Locate the cell with the specified text and output its [X, Y] center coordinate. 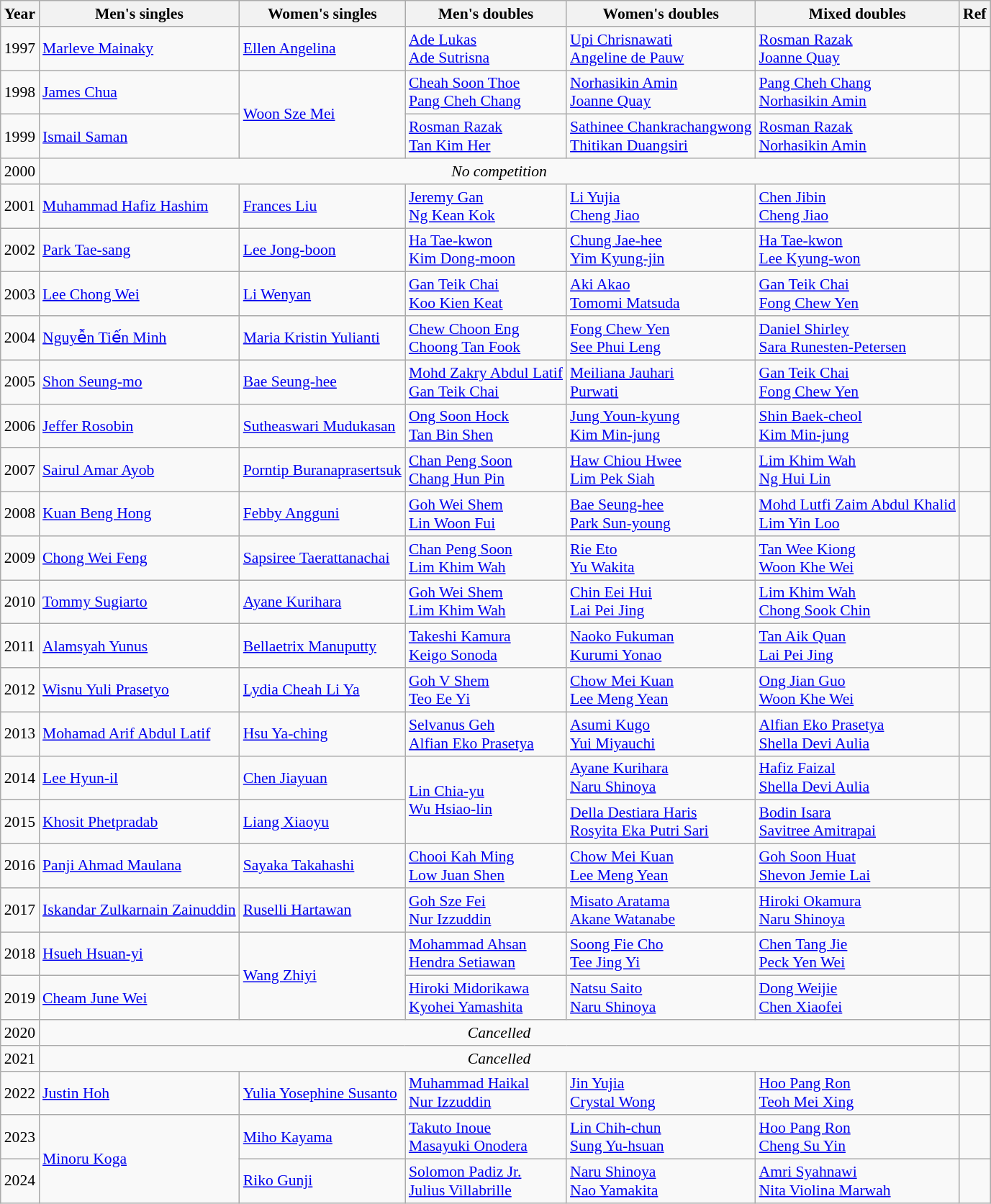
Asumi Kugo Yui Miyauchi [661, 734]
Ref [974, 14]
Naru Shinoya Nao Yamakita [661, 1182]
Goh V Shem Teo Ee Yi [486, 689]
Fong Chew Yen See Phui Leng [661, 338]
Lydia Cheah Li Ya [322, 689]
Selvanus Geh Alfian Eko Prasetya [486, 734]
Woon Sze Mei [322, 114]
1999 [20, 137]
Alfian Eko Prasetya Shella Devi Aulia [858, 734]
Chung Jae-hee Yim Kyung-jin [661, 250]
2007 [20, 471]
2011 [20, 646]
Chan Peng Soon Lim Khim Wah [486, 558]
Ong Soon Hock Tan Bin Shen [486, 426]
2003 [20, 294]
Women's doubles [661, 14]
Riko Gunji [322, 1182]
1998 [20, 92]
Women's singles [322, 14]
Alamsyah Yunus [140, 646]
Ismail Saman [140, 137]
Cheah Soon Thoe Pang Cheh Chang [486, 92]
Jeremy Gan Ng Kean Kok [486, 206]
Rosman Razak Norhasikin Amin [858, 137]
Ayane Kurihara [322, 602]
Park Tae-sang [140, 250]
Haw Chiou Hwee Lim Pek Siah [661, 471]
Solomon Padiz Jr. Julius Villabrille [486, 1182]
Khosit Phetpradab [140, 822]
Muhammad Haikal Nur Izzuddin [486, 1092]
Bae Seung-hee [322, 381]
2022 [20, 1092]
Jung Youn-kyung Kim Min-jung [661, 426]
Goh Wei Shem Lin Woon Fui [486, 514]
Dong Weijie Chen Xiaofei [858, 997]
Chan Peng Soon Chang Hun Pin [486, 471]
Bellaetrix Manuputty [322, 646]
2012 [20, 689]
Mixed doubles [858, 14]
Goh Wei Shem Lim Khim Wah [486, 602]
2005 [20, 381]
2009 [20, 558]
Daniel Shirley Sara Runesten-Petersen [858, 338]
Lee Chong Wei [140, 294]
Sathinee Chankrachangwong Thitikan Duangsiri [661, 137]
2020 [20, 1033]
2010 [20, 602]
Cheam June Wei [140, 997]
Li Yujia Cheng Jiao [661, 206]
2016 [20, 866]
Ruselli Hartawan [322, 910]
2015 [20, 822]
2014 [20, 777]
Hsueh Hsuan-yi [140, 954]
Iskandar Zulkarnain Zainuddin [140, 910]
Mohd Zakry Abdul Latif Gan Teik Chai [486, 381]
Lim Khim Wah Ng Hui Lin [858, 471]
Liang Xiaoyu [322, 822]
Ha Tae-kwon Kim Dong-moon [486, 250]
2001 [20, 206]
Jeffer Rosobin [140, 426]
Tan Aik Quan Lai Pei Jing [858, 646]
2002 [20, 250]
Misato Aratama Akane Watanabe [661, 910]
Nguyễn Tiến Minh [140, 338]
Ayane Kurihara Naru Shinoya [661, 777]
Frances Liu [322, 206]
2024 [20, 1182]
Naoko Fukuman Kurumi Yonao [661, 646]
Hoo Pang Ron Cheng Su Yin [858, 1137]
Chooi Kah Ming Low Juan Shen [486, 866]
Men's doubles [486, 14]
Sayaka Takahashi [322, 866]
Lee Hyun-il [140, 777]
Justin Hoh [140, 1092]
Della Destiara Haris Rosyita Eka Putri Sari [661, 822]
Lee Jong-boon [322, 250]
Natsu Saito Naru Shinoya [661, 997]
Chin Eei Hui Lai Pei Jing [661, 602]
2021 [20, 1059]
Kuan Beng Hong [140, 514]
Sairul Amar Ayob [140, 471]
Minoru Koga [140, 1159]
Hafiz Faizal Shella Devi Aulia [858, 777]
Hiroki Okamura Naru Shinoya [858, 910]
Chen Jiayuan [322, 777]
2006 [20, 426]
Soong Fie Cho Tee Jing Yi [661, 954]
Sapsiree Taerattanachai [322, 558]
Lim Khim Wah Chong Sook Chin [858, 602]
Chen Tang Jie Peck Yen Wei [858, 954]
Yulia Yosephine Susanto [322, 1092]
Goh Soon Huat Shevon Jemie Lai [858, 866]
Chong Wei Feng [140, 558]
2013 [20, 734]
No competition [499, 171]
Aki Akao Tomomi Matsuda [661, 294]
Mohamad Arif Abdul Latif [140, 734]
James Chua [140, 92]
Li Wenyan [322, 294]
2004 [20, 338]
Amri Syahnawi Nita Violina Marwah [858, 1182]
Rosman Razak Tan Kim Her [486, 137]
Goh Sze Fei Nur Izzuddin [486, 910]
Lin Chia-yu Wu Hsiao-lin [486, 800]
Tan Wee Kiong Woon Khe Wei [858, 558]
Ade Lukas Ade Sutrisna [486, 49]
Hiroki Midorikawa Kyohei Yamashita [486, 997]
2008 [20, 514]
Panji Ahmad Maulana [140, 866]
Shon Seung-mo [140, 381]
Upi Chrisnawati Angeline de Pauw [661, 49]
Marleve Mainaky [140, 49]
2018 [20, 954]
Wang Zhiyi [322, 976]
Mohd Lutfi Zaim Abdul Khalid Lim Yin Loo [858, 514]
Sutheaswari Mudukasan [322, 426]
Hsu Ya-ching [322, 734]
2000 [20, 171]
Ha Tae-kwon Lee Kyung-won [858, 250]
Hoo Pang Ron Teoh Mei Xing [858, 1092]
Rie Eto Yu Wakita [661, 558]
Chew Choon Eng Choong Tan Fook [486, 338]
Norhasikin Amin Joanne Quay [661, 92]
2017 [20, 910]
Bodin Isara Savitree Amitrapai [858, 822]
Meiliana Jauhari Purwati [661, 381]
Miho Kayama [322, 1137]
Maria Kristin Yulianti [322, 338]
Mohammad Ahsan Hendra Setiawan [486, 954]
1997 [20, 49]
Ellen Angelina [322, 49]
Takeshi Kamura Keigo Sonoda [486, 646]
Shin Baek-cheol Kim Min-jung [858, 426]
Febby Angguni [322, 514]
Year [20, 14]
Chen Jibin Cheng Jiao [858, 206]
Men's singles [140, 14]
Ong Jian Guo Woon Khe Wei [858, 689]
Jin Yujia Crystal Wong [661, 1092]
Wisnu Yuli Prasetyo [140, 689]
Lin Chih-chun Sung Yu-hsuan [661, 1137]
Rosman Razak Joanne Quay [858, 49]
Pang Cheh Chang Norhasikin Amin [858, 92]
2023 [20, 1137]
Tommy Sugiarto [140, 602]
Takuto Inoue Masayuki Onodera [486, 1137]
Gan Teik Chai Koo Kien Keat [486, 294]
Muhammad Hafiz Hashim [140, 206]
2019 [20, 997]
Bae Seung-hee Park Sun-young [661, 514]
Porntip Buranaprasertsuk [322, 471]
